Scan for the cell matching the given text and deliver its (X, Y) coordinate at center. 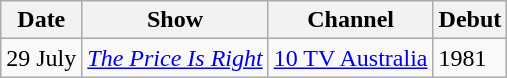
1981 (470, 58)
Date (42, 20)
Debut (470, 20)
29 July (42, 58)
The Price Is Right (175, 58)
Channel (350, 20)
Show (175, 20)
10 TV Australia (350, 58)
